Find where the given text appears and provide that cell's center as [x, y] coordinate. 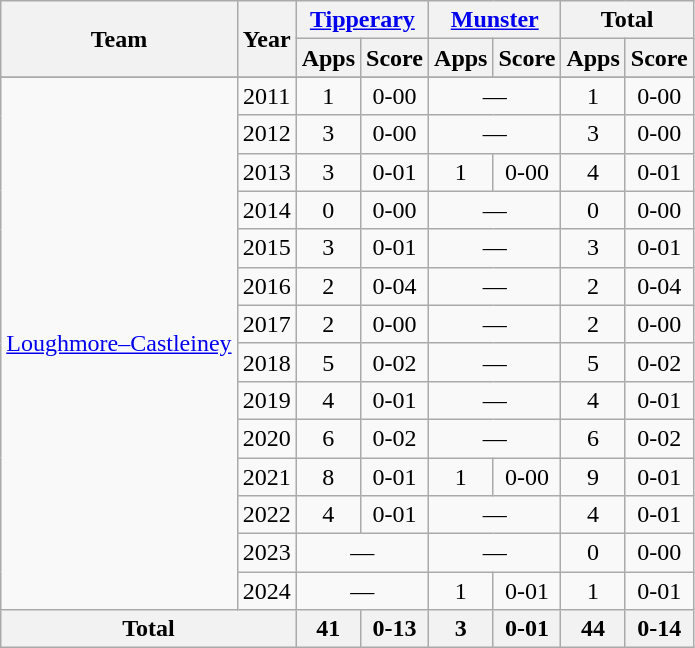
2013 [266, 172]
2015 [266, 248]
Loughmore–Castleiney [119, 344]
41 [328, 629]
2014 [266, 210]
2021 [266, 477]
Team [119, 39]
2019 [266, 400]
Year [266, 39]
2018 [266, 362]
2012 [266, 134]
2024 [266, 591]
9 [593, 477]
2023 [266, 553]
2022 [266, 515]
2011 [266, 96]
2017 [266, 324]
Munster [495, 20]
0-13 [395, 629]
2016 [266, 286]
44 [593, 629]
8 [328, 477]
0-14 [659, 629]
2020 [266, 438]
Tipperary [362, 20]
